Capture the cell that displays the provided text and extract its (x, y) central coordinate. 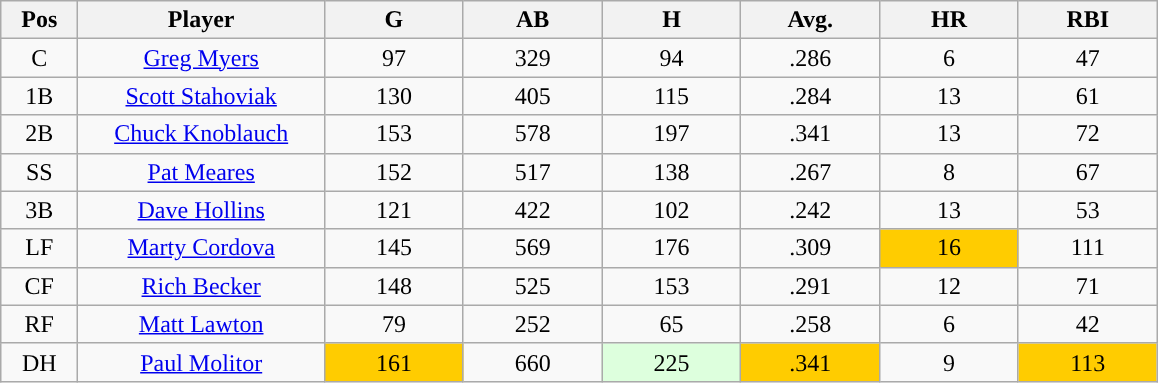
1B (40, 96)
525 (532, 286)
61 (1088, 96)
67 (1088, 172)
138 (672, 172)
329 (532, 58)
Dave Hollins (202, 210)
569 (532, 248)
Paul Molitor (202, 362)
LF (40, 248)
12 (950, 286)
Player (202, 20)
Greg Myers (202, 58)
422 (532, 210)
.291 (810, 286)
113 (1088, 362)
161 (394, 362)
47 (1088, 58)
578 (532, 134)
405 (532, 96)
176 (672, 248)
145 (394, 248)
94 (672, 58)
97 (394, 58)
111 (1088, 248)
Chuck Knoblauch (202, 134)
H (672, 20)
53 (1088, 210)
3B (40, 210)
AB (532, 20)
DH (40, 362)
252 (532, 324)
152 (394, 172)
Rich Becker (202, 286)
.309 (810, 248)
79 (394, 324)
71 (1088, 286)
C (40, 58)
.286 (810, 58)
121 (394, 210)
Avg. (810, 20)
RF (40, 324)
8 (950, 172)
Pat Meares (202, 172)
G (394, 20)
SS (40, 172)
Marty Cordova (202, 248)
Scott Stahoviak (202, 96)
.242 (810, 210)
65 (672, 324)
.284 (810, 96)
42 (1088, 324)
102 (672, 210)
115 (672, 96)
517 (532, 172)
Matt Lawton (202, 324)
660 (532, 362)
Pos (40, 20)
HR (950, 20)
9 (950, 362)
197 (672, 134)
.258 (810, 324)
CF (40, 286)
16 (950, 248)
.267 (810, 172)
72 (1088, 134)
130 (394, 96)
2B (40, 134)
148 (394, 286)
RBI (1088, 20)
225 (672, 362)
